Return (X, Y) of the center of cell containing provided text 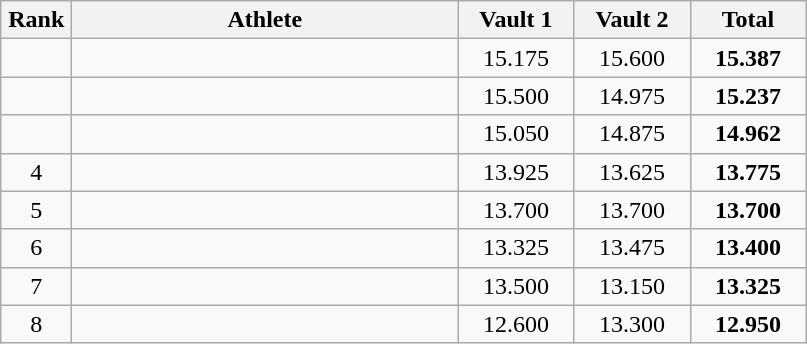
14.962 (748, 134)
15.387 (748, 58)
13.475 (632, 248)
14.975 (632, 96)
Vault 1 (516, 20)
6 (36, 248)
15.600 (632, 58)
Vault 2 (632, 20)
5 (36, 210)
Rank (36, 20)
15.237 (748, 96)
13.775 (748, 172)
12.950 (748, 324)
15.500 (516, 96)
Athlete (265, 20)
13.500 (516, 286)
14.875 (632, 134)
13.925 (516, 172)
13.625 (632, 172)
15.050 (516, 134)
15.175 (516, 58)
13.300 (632, 324)
7 (36, 286)
13.150 (632, 286)
13.400 (748, 248)
8 (36, 324)
4 (36, 172)
Total (748, 20)
12.600 (516, 324)
